Output the [X, Y] coordinate of the center of the cell containing the given text.  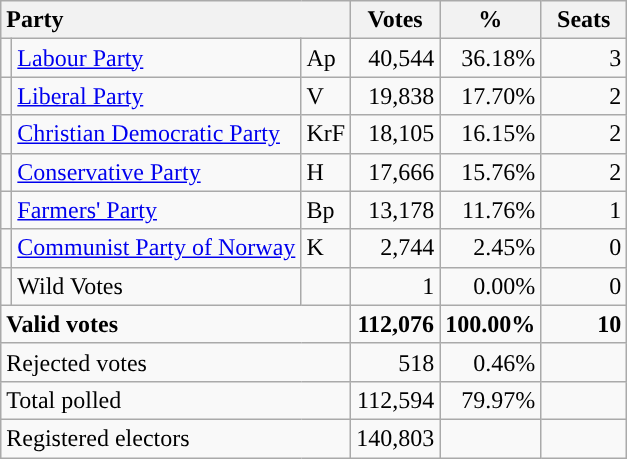
0.00% [490, 286]
Liberal Party [156, 96]
Valid votes [176, 324]
Christian Democratic Party [156, 134]
Seats [584, 20]
112,594 [396, 400]
19,838 [396, 96]
KrF [326, 134]
H [326, 172]
Votes [396, 20]
100.00% [490, 324]
Party [176, 20]
518 [396, 362]
Conservative Party [156, 172]
Ap [326, 58]
17,666 [396, 172]
Registered electors [176, 438]
11.76% [490, 210]
Labour Party [156, 58]
18,105 [396, 134]
3 [584, 58]
Bp [326, 210]
Total polled [176, 400]
140,803 [396, 438]
79.97% [490, 400]
K [326, 248]
% [490, 20]
15.76% [490, 172]
2,744 [396, 248]
V [326, 96]
0.46% [490, 362]
Farmers' Party [156, 210]
16.15% [490, 134]
Rejected votes [176, 362]
17.70% [490, 96]
Communist Party of Norway [156, 248]
40,544 [396, 58]
Wild Votes [156, 286]
13,178 [396, 210]
10 [584, 324]
36.18% [490, 58]
112,076 [396, 324]
2.45% [490, 248]
